Locate the cell with the specified text and output its (X, Y) center coordinate. 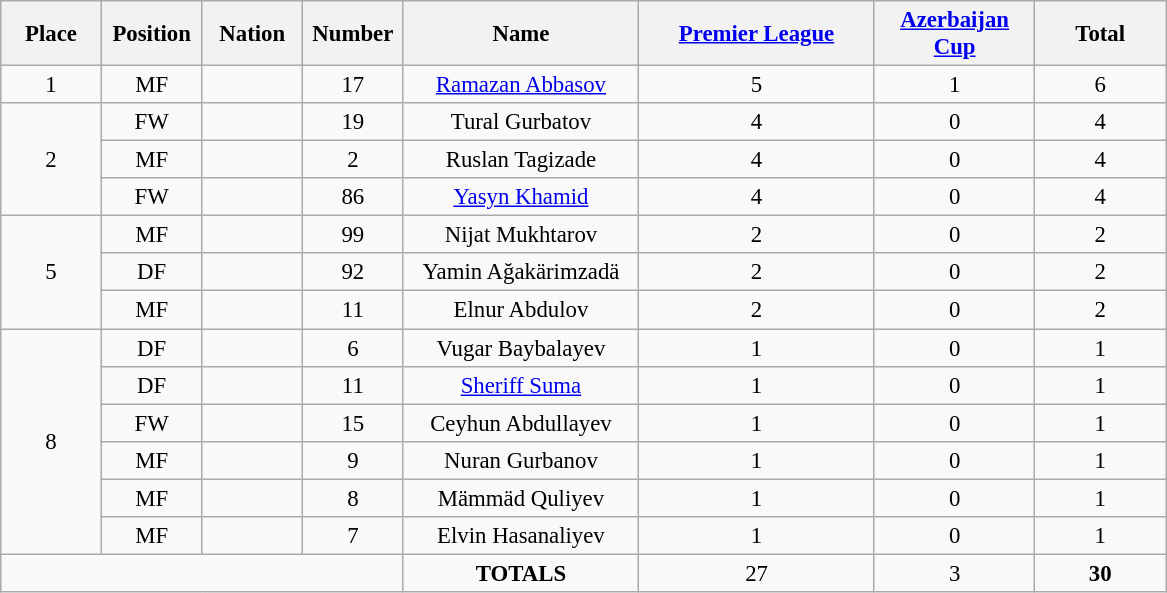
Tural Gurbatov (521, 122)
Yamin Ağakärimzadä (521, 273)
30 (1100, 573)
Total (1100, 34)
92 (354, 273)
Azerbaijan Cup (954, 34)
Yasyn Khamid (521, 197)
3 (954, 573)
Nijat Mukhtarov (521, 235)
Nuran Gurbanov (521, 460)
Ramazan Abbasov (521, 85)
Elvin Hasanaliyev (521, 536)
Vugar Baybalayev (521, 348)
9 (354, 460)
Place (52, 34)
Sheriff Suma (521, 385)
Position (152, 34)
86 (354, 197)
19 (354, 122)
17 (354, 85)
Mämmäd Quliyev (521, 498)
Nation (252, 34)
99 (354, 235)
Name (521, 34)
15 (354, 423)
Number (354, 34)
Ceyhun Abdullayev (521, 423)
TOTALS (521, 573)
27 (757, 573)
Elnur Abdulov (521, 310)
Ruslan Tagizade (521, 160)
7 (354, 536)
Premier League (757, 34)
